Determine the (x, y) coordinate at the center of the cell enclosing the given text.  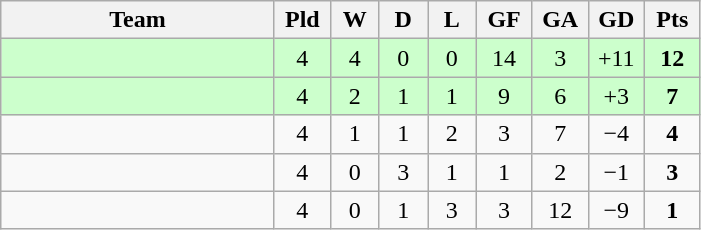
+3 (616, 96)
GA (560, 20)
−9 (616, 210)
D (404, 20)
Pld (302, 20)
−4 (616, 134)
GD (616, 20)
6 (560, 96)
Team (138, 20)
+11 (616, 58)
GF (504, 20)
W (354, 20)
−1 (616, 172)
L (452, 20)
Pts (672, 20)
9 (504, 96)
14 (504, 58)
